Scan for the cell matching the given text and deliver its (X, Y) coordinate at center. 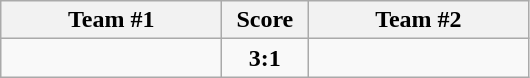
Score (265, 20)
Team #2 (418, 20)
3:1 (265, 58)
Team #1 (112, 20)
